From the cell containing the given text, extract its center point as [x, y] coordinate. 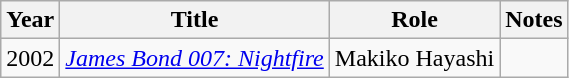
Notes [534, 20]
Makiko Hayashi [414, 58]
James Bond 007: Nightfire [194, 58]
Role [414, 20]
Title [194, 20]
2002 [30, 58]
Year [30, 20]
